Search for the cell housing the specified text and yield its [X, Y] center coordinate. 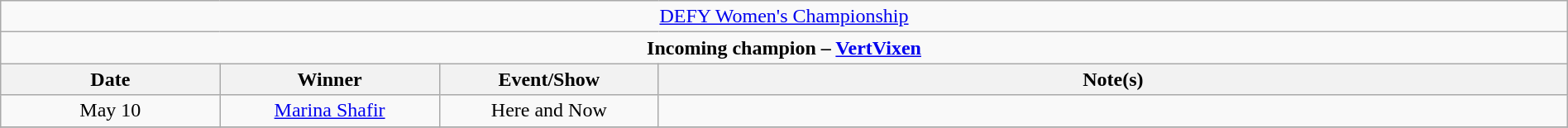
Incoming champion – VertVixen [784, 48]
DEFY Women's Championship [784, 17]
Marina Shafir [329, 111]
Event/Show [549, 79]
Note(s) [1113, 79]
Date [111, 79]
Here and Now [549, 111]
May 10 [111, 111]
Winner [329, 79]
